Search for the cell housing the specified text and yield its [x, y] center coordinate. 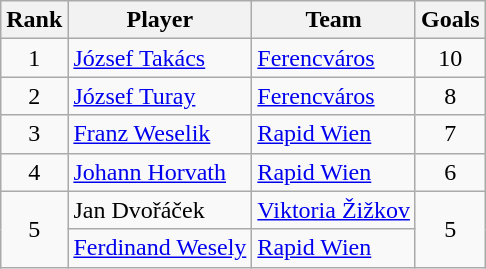
Viktoria Žižkov [334, 210]
Rank [34, 20]
4 [34, 172]
József Turay [160, 96]
Goals [450, 20]
7 [450, 134]
10 [450, 58]
8 [450, 96]
Ferdinand Wesely [160, 248]
Franz Weselik [160, 134]
1 [34, 58]
Player [160, 20]
Jan Dvořáček [160, 210]
Team [334, 20]
Johann Horvath [160, 172]
6 [450, 172]
3 [34, 134]
József Takács [160, 58]
2 [34, 96]
